Scan for the cell matching the given text and deliver its [X, Y] coordinate at center. 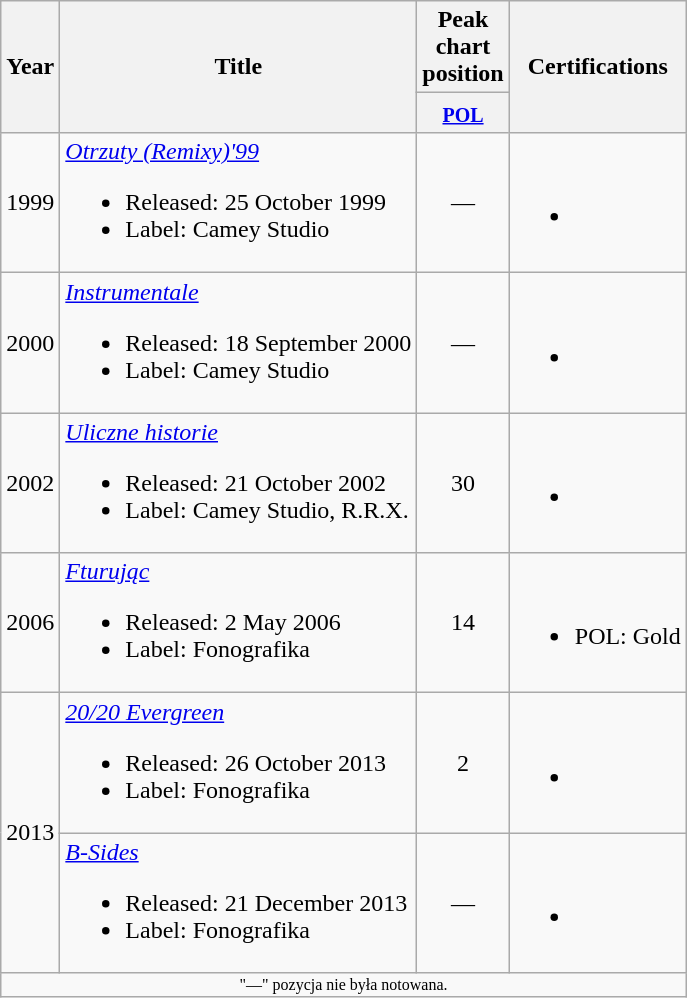
Uliczne historieReleased: 21 October 2002Label: Camey Studio, R.R.X. [238, 483]
"—" pozycja nie była notowana. [344, 985]
2006 [30, 623]
20/20 EvergreenReleased: 26 October 2013Label: Fonografika [238, 763]
Title [238, 67]
InstrumentaleReleased: 18 September 2000Label: Camey Studio [238, 343]
POL [463, 113]
B-SidesReleased: 21 December 2013Label: Fonografika [238, 903]
Otrzuty (Remixy)'99Released: 25 October 1999Label: Camey Studio [238, 203]
14 [463, 623]
30 [463, 483]
2013 [30, 833]
Peak chart position [463, 47]
1999 [30, 203]
FturującReleased: 2 May 2006Label: Fonografika [238, 623]
Certifications [598, 67]
2000 [30, 343]
Year [30, 67]
POL: Gold [598, 623]
2002 [30, 483]
2 [463, 763]
